Identify which cell holds the provided text, then report its (X, Y) central coordinate. 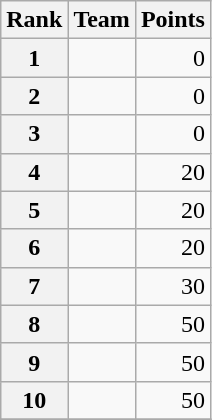
6 (34, 248)
30 (172, 286)
Points (172, 20)
Team (102, 20)
8 (34, 324)
1 (34, 58)
9 (34, 362)
3 (34, 134)
4 (34, 172)
2 (34, 96)
Rank (34, 20)
5 (34, 210)
7 (34, 286)
10 (34, 400)
